Search for the cell housing the specified text and yield its [x, y] center coordinate. 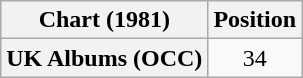
Chart (1981) [104, 20]
Position [255, 20]
UK Albums (OCC) [104, 58]
34 [255, 58]
